Identify which cell holds the provided text, then report its (X, Y) central coordinate. 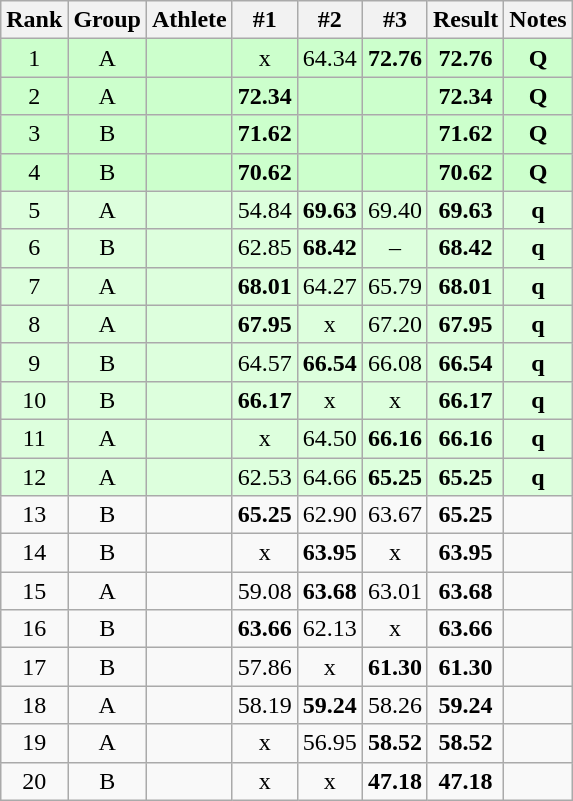
16 (34, 629)
62.13 (330, 629)
59.08 (264, 591)
3 (34, 134)
62.90 (330, 515)
14 (34, 553)
17 (34, 667)
18 (34, 705)
67.20 (394, 324)
6 (34, 248)
62.85 (264, 248)
69.40 (394, 210)
11 (34, 438)
Rank (34, 20)
– (394, 248)
7 (34, 286)
63.67 (394, 515)
57.86 (264, 667)
2 (34, 96)
58.19 (264, 705)
8 (34, 324)
62.53 (264, 477)
Result (465, 20)
12 (34, 477)
Notes (538, 20)
58.26 (394, 705)
Athlete (190, 20)
65.79 (394, 286)
4 (34, 172)
64.27 (330, 286)
Group (108, 20)
56.95 (330, 743)
#3 (394, 20)
9 (34, 362)
13 (34, 515)
63.01 (394, 591)
64.50 (330, 438)
54.84 (264, 210)
#1 (264, 20)
64.57 (264, 362)
64.66 (330, 477)
5 (34, 210)
19 (34, 743)
1 (34, 58)
64.34 (330, 58)
66.08 (394, 362)
15 (34, 591)
10 (34, 400)
#2 (330, 20)
20 (34, 781)
